Return the [x, y] coordinate for the center point of the cell that contains the specified text.  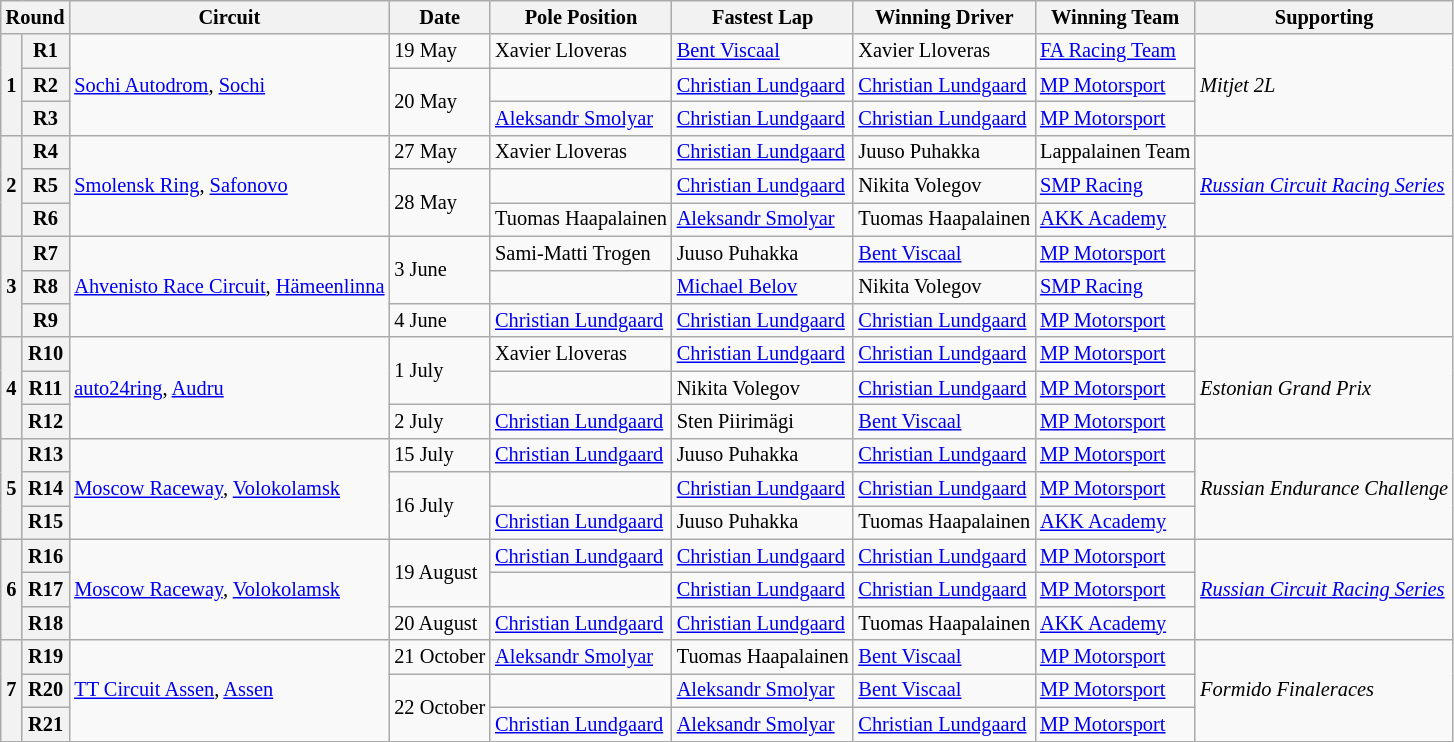
5 [12, 488]
R13 [46, 455]
Smolensk Ring, Safonovo [229, 186]
R20 [46, 690]
28 May [440, 202]
Winning Driver [944, 17]
Sami-Matti Trogen [581, 253]
Fastest Lap [763, 17]
R15 [46, 522]
3 June [440, 270]
19 May [440, 51]
Winning Team [1115, 17]
20 August [440, 623]
R3 [46, 118]
R4 [46, 152]
1 July [440, 370]
R17 [46, 589]
Sten Piirimägi [763, 421]
TT Circuit Assen, Assen [229, 690]
R2 [46, 85]
27 May [440, 152]
3 [12, 286]
Lappalainen Team [1115, 152]
1 [12, 84]
Estonian Grand Prix [1324, 388]
R5 [46, 186]
Circuit [229, 17]
R21 [46, 724]
7 [12, 690]
Ahvenisto Race Circuit, Hämeenlinna [229, 286]
FA Racing Team [1115, 51]
R12 [46, 421]
4 June [440, 320]
2 [12, 186]
R19 [46, 657]
R16 [46, 556]
auto24ring, Audru [229, 388]
15 July [440, 455]
Sochi Autodrom, Sochi [229, 84]
Supporting [1324, 17]
R18 [46, 623]
Michael Belov [763, 287]
R8 [46, 287]
20 May [440, 102]
R11 [46, 388]
4 [12, 388]
Formido Finaleraces [1324, 690]
16 July [440, 506]
R9 [46, 320]
19 August [440, 572]
Mitjet 2L [1324, 84]
R7 [46, 253]
6 [12, 590]
Pole Position [581, 17]
22 October [440, 706]
Round [36, 17]
R6 [46, 219]
R14 [46, 489]
2 July [440, 421]
21 October [440, 657]
R10 [46, 354]
Date [440, 17]
R1 [46, 51]
Russian Endurance Challenge [1324, 488]
